Identify which cell holds the provided text, then report its [X, Y] central coordinate. 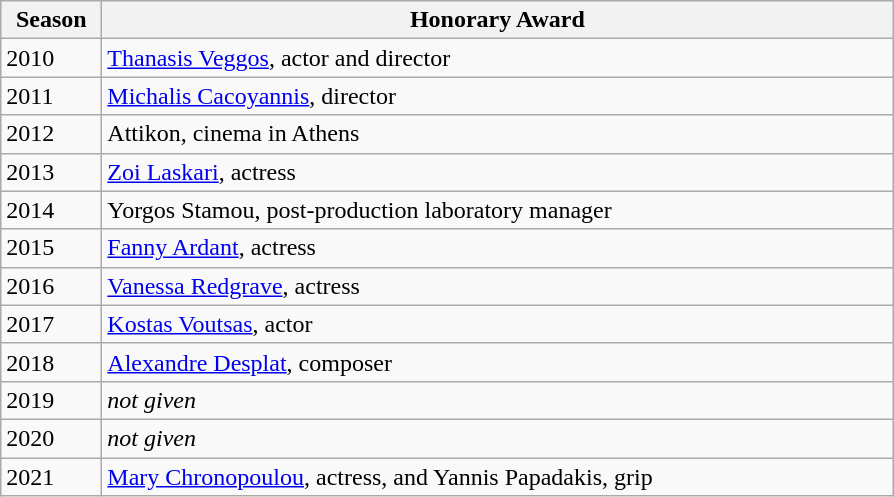
Alexandre Desplat, composer [498, 362]
2019 [52, 400]
Vanessa Redgrave, actress [498, 286]
2018 [52, 362]
Attikon, cinema in Athens [498, 134]
Thanasis Veggos, actor and director [498, 58]
Mary Chronopoulou, actress, and Yannis Papadakis, grip [498, 477]
Yorgos Stamou, post-production laboratory manager [498, 210]
2017 [52, 324]
2015 [52, 248]
2010 [52, 58]
Honorary Award [498, 20]
Season [52, 20]
2013 [52, 172]
2021 [52, 477]
2020 [52, 438]
Kostas Voutsas, actor [498, 324]
Fanny Ardant, actress [498, 248]
2011 [52, 96]
2016 [52, 286]
2012 [52, 134]
Michalis Cacoyannis, director [498, 96]
Zoi Laskari, actress [498, 172]
2014 [52, 210]
